From the cell containing the given text, extract its center point as (X, Y) coordinate. 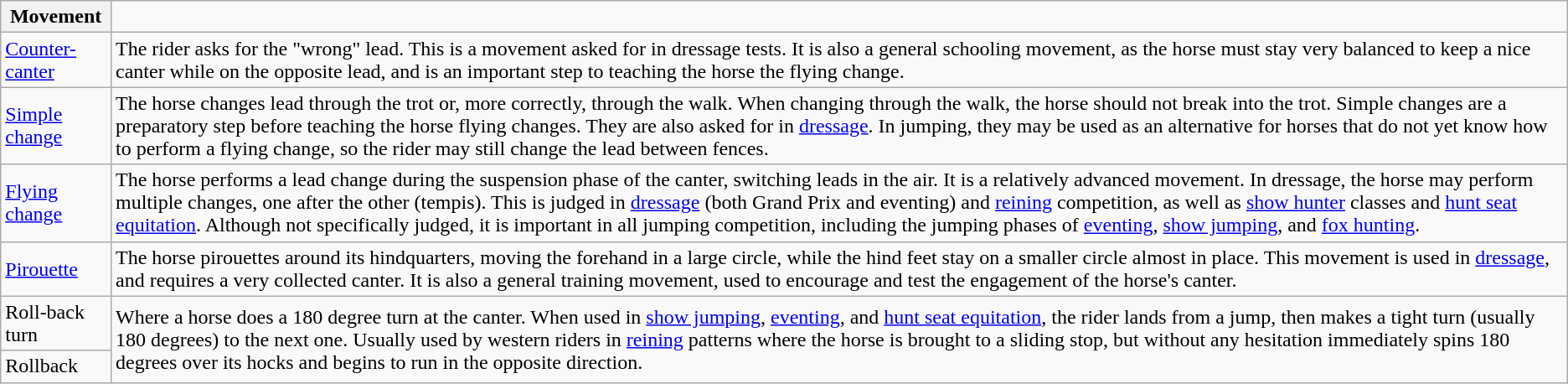
Simple change (56, 126)
Counter-canter (56, 60)
Roll-back turn (56, 324)
Pirouette (56, 268)
Rollback (56, 366)
Movement (56, 17)
Flying change (56, 203)
